Determine the [X, Y] coordinate at the center of the cell enclosing the given text.  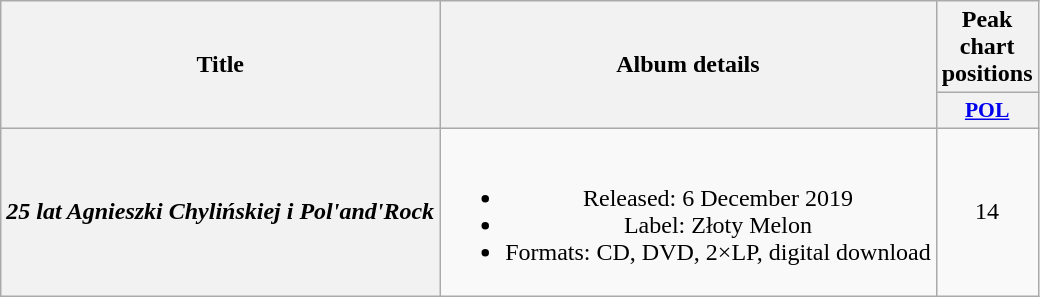
14 [987, 212]
POL [987, 111]
Album details [688, 65]
Title [220, 65]
Released: 6 December 2019Label: Złoty MelonFormats: CD, DVD, 2×LP, digital download [688, 212]
25 lat Agnieszki Chylińskiej i Pol'and'Rock [220, 212]
Peak chart positions [987, 47]
